Extract the (X, Y) coordinate from the center of the cell holding the provided text.  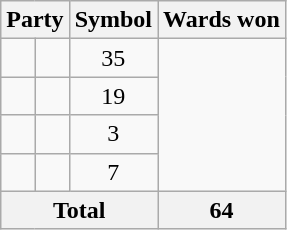
35 (113, 58)
Wards won (222, 20)
Total (80, 210)
Party (35, 20)
19 (113, 96)
3 (113, 134)
64 (222, 210)
Symbol (113, 20)
7 (113, 172)
